Detect which cell encompasses the target text, then output its [x, y] center coordinate. 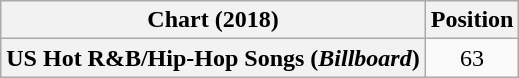
Position [472, 20]
63 [472, 58]
Chart (2018) [213, 20]
US Hot R&B/Hip-Hop Songs (Billboard) [213, 58]
